Capture the cell that displays the provided text and extract its [X, Y] central coordinate. 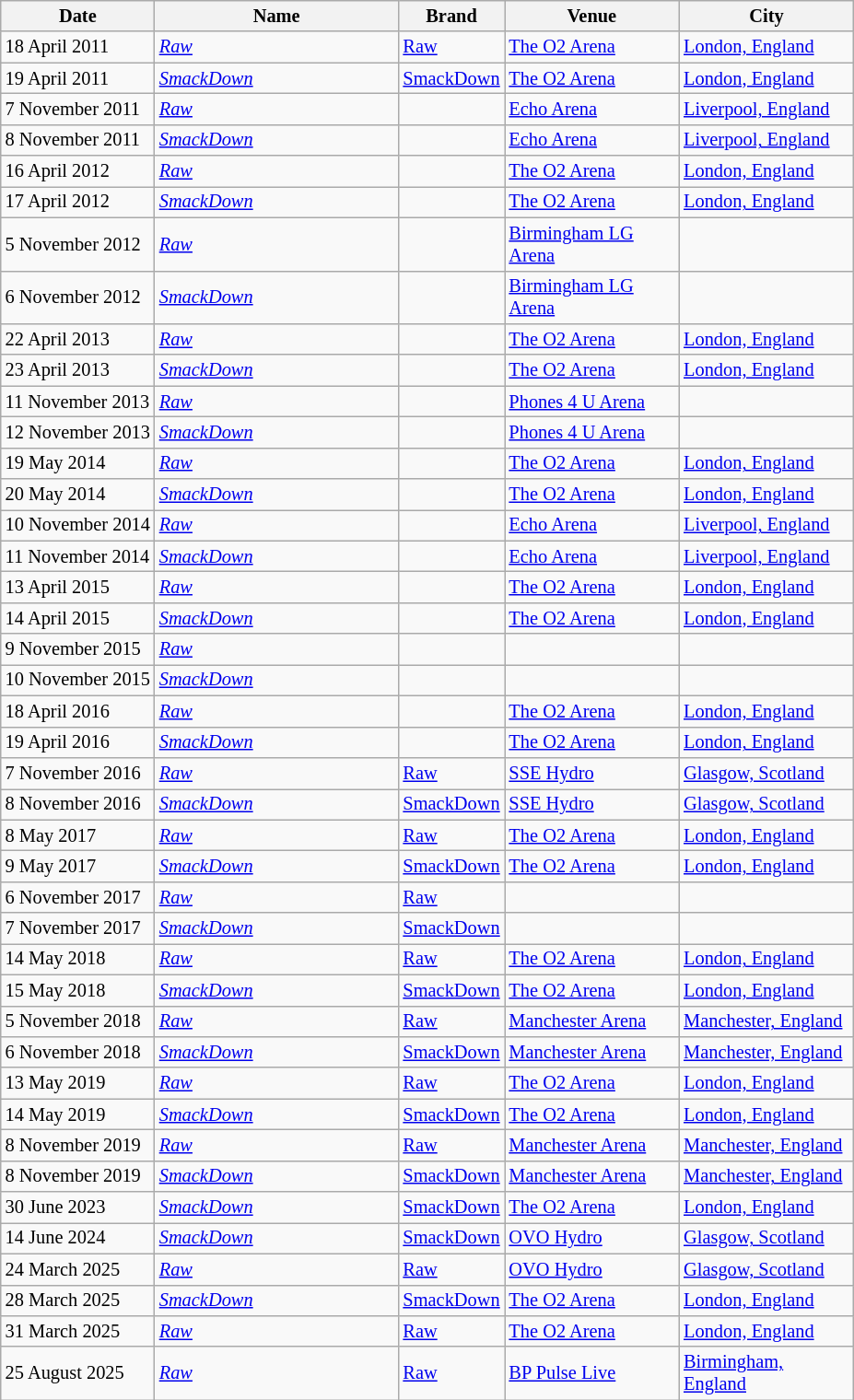
24 March 2025 [77, 1269]
Date [77, 16]
City [766, 16]
23 April 2013 [77, 370]
30 June 2023 [77, 1207]
6 November 2018 [77, 1052]
14 May 2018 [77, 959]
10 November 2014 [77, 525]
11 November 2013 [77, 402]
16 April 2012 [77, 171]
18 April 2016 [77, 711]
13 May 2019 [77, 1083]
15 May 2018 [77, 990]
7 November 2016 [77, 773]
8 May 2017 [77, 835]
19 April 2011 [77, 78]
10 November 2015 [77, 680]
28 March 2025 [77, 1301]
6 November 2012 [77, 297]
13 April 2015 [77, 587]
Name [276, 16]
31 March 2025 [77, 1331]
9 May 2017 [77, 866]
19 April 2016 [77, 742]
14 June 2024 [77, 1238]
Venue [592, 16]
18 April 2011 [77, 47]
11 November 2014 [77, 556]
Brand [451, 16]
6 November 2017 [77, 897]
12 November 2013 [77, 432]
9 November 2015 [77, 649]
5 November 2018 [77, 1021]
20 May 2014 [77, 495]
7 November 2011 [77, 109]
7 November 2017 [77, 928]
8 November 2016 [77, 804]
19 May 2014 [77, 463]
14 May 2019 [77, 1114]
Birmingham, England [766, 1373]
5 November 2012 [77, 244]
8 November 2011 [77, 140]
BP Pulse Live [592, 1373]
25 August 2025 [77, 1373]
22 April 2013 [77, 339]
17 April 2012 [77, 202]
14 April 2015 [77, 618]
